Return the (x, y) coordinate for the center point of the cell that contains the specified text.  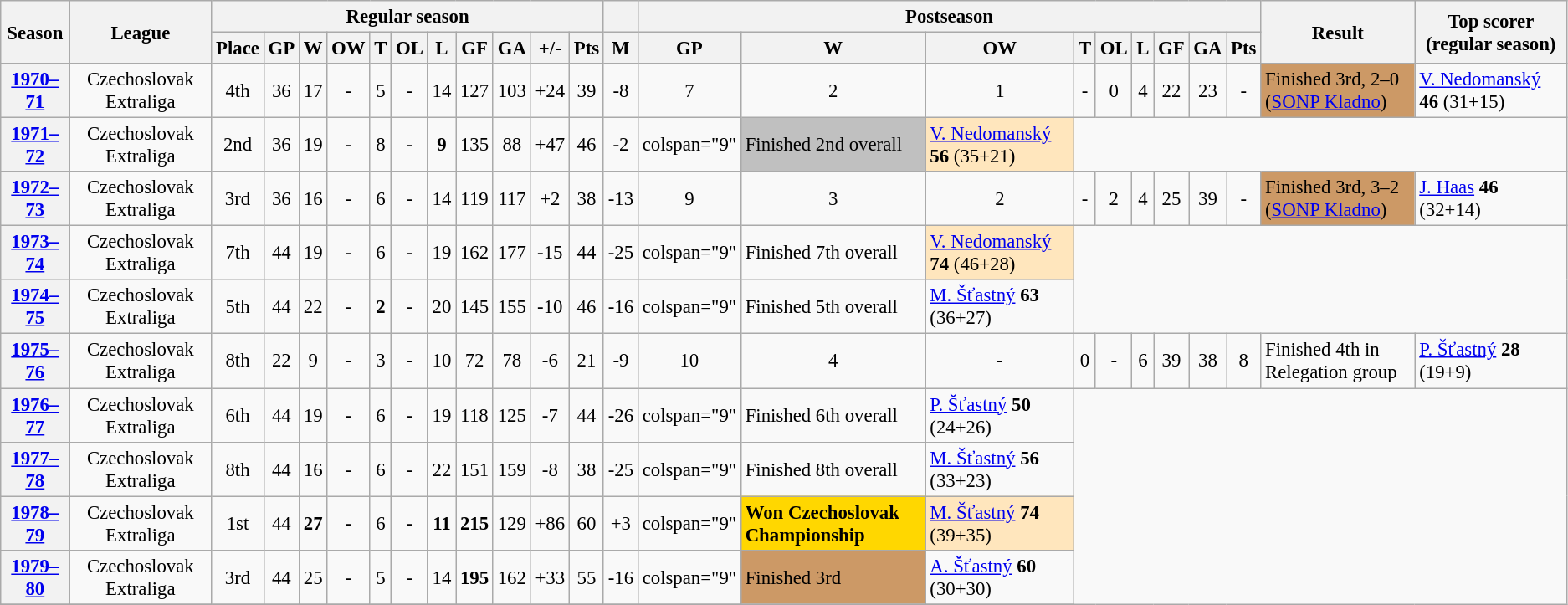
+86 (550, 524)
Finished 2nd overall (833, 146)
215 (475, 524)
72 (475, 361)
23 (1208, 90)
2nd (238, 146)
Regular season (408, 17)
Finished 3rd, 3–2 (SONP Kladno) (1338, 199)
V. Nedomanský 46 (31+15) (1491, 90)
11 (442, 524)
1971–72 (35, 146)
M. Šťastný 74 (39+35) (1000, 524)
1978–79 (35, 524)
129 (512, 524)
177 (512, 253)
Won Czechoslovak Championship (833, 524)
Place (238, 49)
1972–73 (35, 199)
119 (475, 199)
V. Nedomanský 56 (35+21) (1000, 146)
1979–80 (35, 577)
118 (475, 415)
1977–78 (35, 469)
+24 (550, 90)
+47 (550, 146)
1970–71 (35, 90)
17 (313, 90)
Result (1338, 32)
1974–75 (35, 306)
Finished 3rd, 2–0 (SONP Kladno) (1338, 90)
1975–76 (35, 361)
+/- (550, 49)
P. Šťastný 28 (19+9) (1491, 361)
55 (586, 577)
Finished 3rd (833, 577)
5th (238, 306)
151 (475, 469)
6th (238, 415)
1 (1000, 90)
60 (586, 524)
Finished 6th overall (833, 415)
135 (475, 146)
7 (689, 90)
88 (512, 146)
P. Šťastný 50 (24+26) (1000, 415)
A. Šťastný 60 (30+30) (1000, 577)
J. Haas 46 (32+14) (1491, 199)
M (621, 49)
127 (475, 90)
M. Šťastný 63 (36+27) (1000, 306)
-13 (621, 199)
27 (313, 524)
145 (475, 306)
Finished 7th overall (833, 253)
125 (512, 415)
21 (586, 361)
4th (238, 90)
1976–77 (35, 415)
195 (475, 577)
-9 (621, 361)
Postseason (949, 17)
Finished 5th overall (833, 306)
+3 (621, 524)
103 (512, 90)
78 (512, 361)
+33 (550, 577)
V. Nedomanský 74 (46+28) (1000, 253)
Finished 8th overall (833, 469)
-26 (621, 415)
1st (238, 524)
1973–74 (35, 253)
Top scorer (regular season) (1491, 32)
20 (442, 306)
League (141, 32)
+2 (550, 199)
155 (512, 306)
-10 (550, 306)
Finished 4th in Relegation group (1338, 361)
-2 (621, 146)
159 (512, 469)
-15 (550, 253)
M. Šťastný 56 (33+23) (1000, 469)
117 (512, 199)
-7 (550, 415)
-6 (550, 361)
7th (238, 253)
Season (35, 32)
